Identify which cell holds the provided text, then report its (x, y) central coordinate. 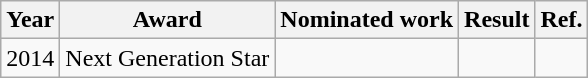
Ref. (562, 20)
Result (497, 20)
2014 (30, 58)
Nominated work (367, 20)
Year (30, 20)
Award (168, 20)
Next Generation Star (168, 58)
